From the cell containing the given text, extract its center point as [x, y] coordinate. 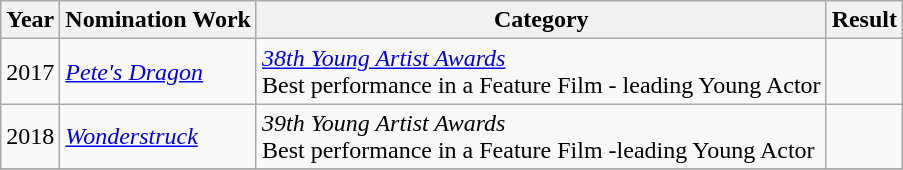
2018 [30, 136]
Wonderstruck [158, 136]
Category [541, 20]
2017 [30, 72]
38th Young Artist AwardsBest performance in a Feature Film - leading Young Actor [541, 72]
39th Young Artist AwardsBest performance in a Feature Film -leading Young Actor [541, 136]
Nomination Work [158, 20]
Year [30, 20]
Pete's Dragon [158, 72]
Result [864, 20]
